Find where the given text appears and provide that cell's center as [X, Y] coordinate. 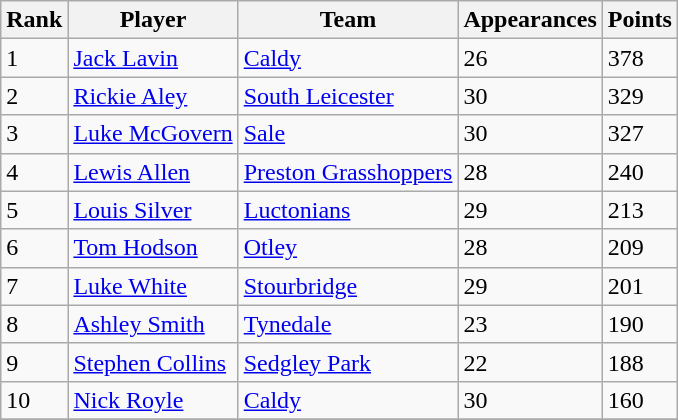
Sale [348, 134]
Stephen Collins [153, 362]
23 [530, 324]
Rickie Aley [153, 96]
Louis Silver [153, 210]
Rank [34, 20]
Tom Hodson [153, 248]
6 [34, 248]
Luke White [153, 286]
5 [34, 210]
329 [640, 96]
9 [34, 362]
240 [640, 172]
3 [34, 134]
Tynedale [348, 324]
7 [34, 286]
Jack Lavin [153, 58]
Team [348, 20]
2 [34, 96]
327 [640, 134]
Player [153, 20]
188 [640, 362]
Points [640, 20]
26 [530, 58]
Ashley Smith [153, 324]
Luctonians [348, 210]
22 [530, 362]
Stourbridge [348, 286]
160 [640, 400]
Nick Royle [153, 400]
Appearances [530, 20]
201 [640, 286]
8 [34, 324]
209 [640, 248]
213 [640, 210]
1 [34, 58]
10 [34, 400]
Otley [348, 248]
378 [640, 58]
Luke McGovern [153, 134]
Preston Grasshoppers [348, 172]
4 [34, 172]
190 [640, 324]
South Leicester [348, 96]
Lewis Allen [153, 172]
Sedgley Park [348, 362]
